Determine the [x, y] coordinate at the center of the cell enclosing the given text.  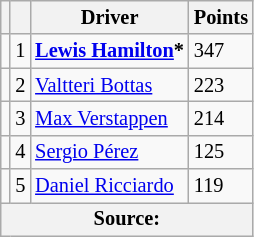
2 [20, 85]
Lewis Hamilton* [110, 51]
1 [20, 51]
Driver [110, 17]
4 [20, 152]
125 [221, 152]
5 [20, 186]
3 [20, 118]
347 [221, 51]
Max Verstappen [110, 118]
Source: [127, 219]
Points [221, 17]
Sergio Pérez [110, 152]
Valtteri Bottas [110, 85]
214 [221, 118]
119 [221, 186]
Daniel Ricciardo [110, 186]
223 [221, 85]
